Provide the (x, y) coordinate of the cell's center where the given text is located.  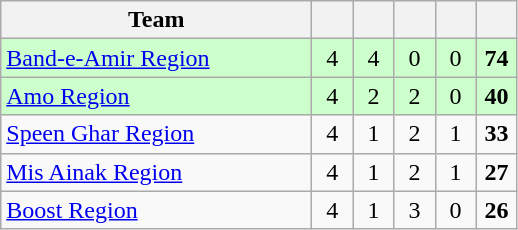
Boost Region (156, 210)
Band-e-Amir Region (156, 58)
27 (496, 172)
Amo Region (156, 96)
Speen Ghar Region (156, 134)
40 (496, 96)
3 (414, 210)
Team (156, 20)
33 (496, 134)
Mis Ainak Region (156, 172)
26 (496, 210)
74 (496, 58)
